Identify which cell holds the provided text, then report its [x, y] central coordinate. 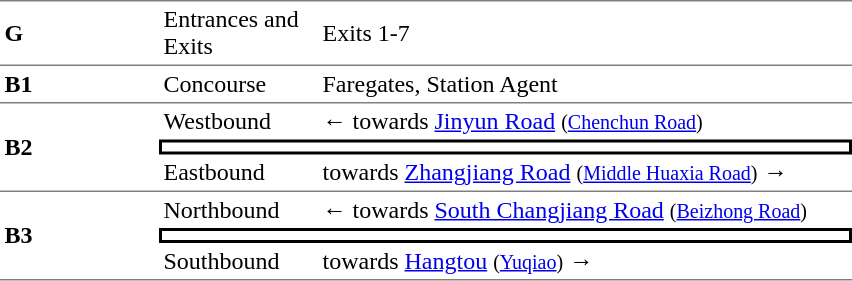
Northbound [238, 210]
Exits 1-7 [585, 33]
Entrances and Exits [238, 33]
Concourse [238, 85]
← towards Jinyun Road (Chenchun Road) [585, 122]
← towards South Changjiang Road (Beizhong Road) [585, 210]
Southbound [238, 262]
towards Zhangjiang Road (Middle Huaxia Road) → [585, 173]
towards Hangtou (Yuqiao) → [585, 262]
Faregates, Station Agent [585, 85]
B2 [80, 148]
B3 [80, 236]
G [80, 33]
Eastbound [238, 173]
B1 [80, 85]
Westbound [238, 122]
